Find where the given text appears and provide that cell's center as (X, Y) coordinate. 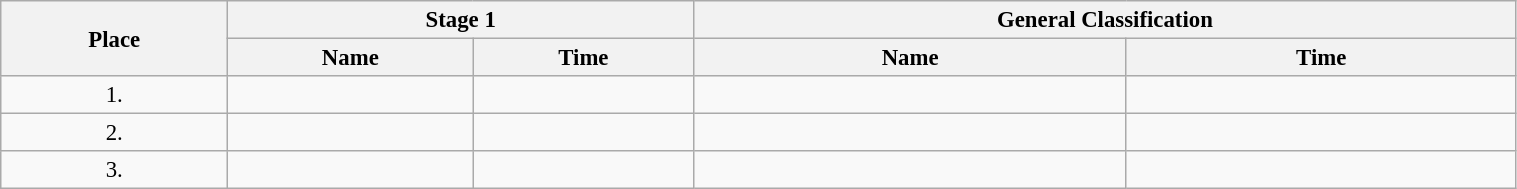
2. (114, 133)
1. (114, 95)
Stage 1 (461, 20)
Place (114, 38)
3. (114, 170)
General Classification (1105, 20)
